Capture the cell that displays the provided text and extract its [x, y] central coordinate. 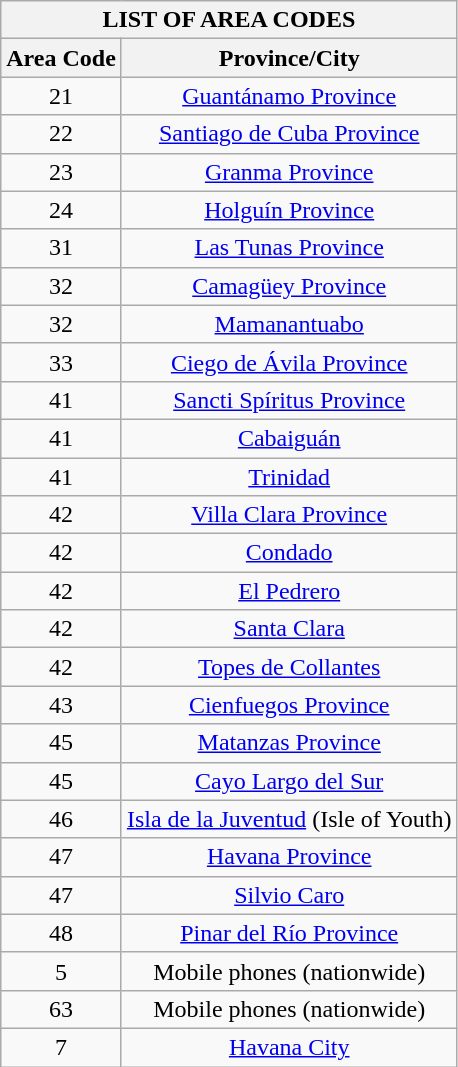
El Pedrero [289, 591]
Pinar del Río Province [289, 933]
Holguín Province [289, 210]
Havana City [289, 1047]
Villa Clara Province [289, 515]
Cabaiguán [289, 438]
33 [62, 362]
7 [62, 1047]
Silvio Caro [289, 895]
23 [62, 172]
Guantánamo Province [289, 96]
48 [62, 933]
Granma Province [289, 172]
Matanzas Province [289, 743]
Trinidad [289, 477]
Province/City [289, 58]
Sancti Spíritus Province [289, 400]
24 [62, 210]
Cienfuegos Province [289, 705]
5 [62, 971]
Havana Province [289, 857]
Santa Clara [289, 629]
Santiago de Cuba Province [289, 134]
Area Code [62, 58]
Condado [289, 553]
Isla de la Juventud (Isle of Youth) [289, 819]
Ciego de Ávila Province [289, 362]
LIST OF AREA CODES [229, 20]
63 [62, 1009]
Camagüey Province [289, 286]
Mamanantuabo [289, 324]
22 [62, 134]
21 [62, 96]
31 [62, 248]
Cayo Largo del Sur [289, 781]
Topes de Collantes [289, 667]
46 [62, 819]
43 [62, 705]
Las Tunas Province [289, 248]
